Capture the cell that displays the provided text and extract its [x, y] central coordinate. 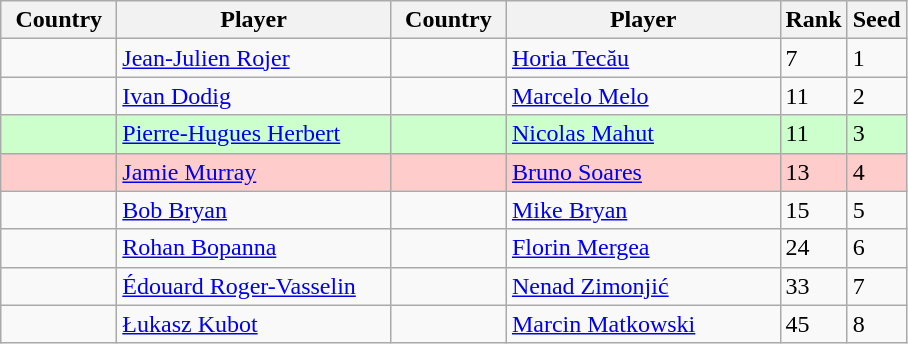
Florin Mergea [643, 248]
Marcelo Melo [643, 96]
Marcin Matkowski [643, 324]
33 [814, 286]
Jamie Murray [254, 172]
Horia Tecău [643, 58]
Édouard Roger-Vasselin [254, 286]
Ivan Dodig [254, 96]
24 [814, 248]
Nenad Zimonjić [643, 286]
1 [876, 58]
2 [876, 96]
Nicolas Mahut [643, 134]
Rohan Bopanna [254, 248]
Jean-Julien Rojer [254, 58]
Rank [814, 20]
3 [876, 134]
Mike Bryan [643, 210]
13 [814, 172]
6 [876, 248]
Pierre-Hugues Herbert [254, 134]
15 [814, 210]
Seed [876, 20]
8 [876, 324]
Łukasz Kubot [254, 324]
Bob Bryan [254, 210]
4 [876, 172]
5 [876, 210]
Bruno Soares [643, 172]
45 [814, 324]
